Search for the cell housing the specified text and yield its (X, Y) center coordinate. 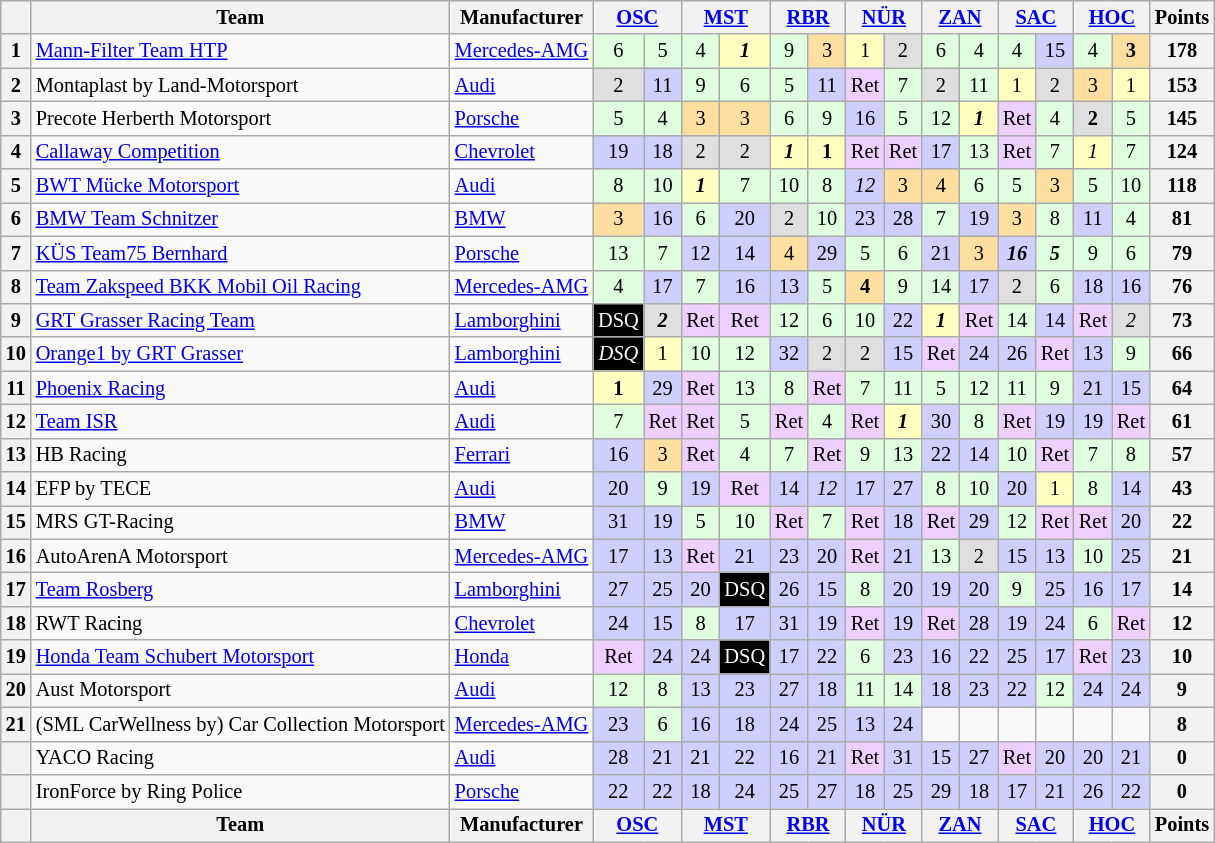
IronForce by Ring Police (240, 791)
Aust Motorsport (240, 690)
73 (1182, 320)
BWT Mücke Motorsport (240, 186)
76 (1182, 287)
MRS GT-Racing (240, 522)
Honda (522, 657)
66 (1182, 354)
81 (1182, 219)
GRT Grasser Racing Team (240, 320)
YACO Racing (240, 758)
Precote Herberth Motorsport (240, 118)
Team ISR (240, 421)
Ferrari (522, 455)
Team Rosberg (240, 589)
79 (1182, 253)
30 (941, 421)
RWT Racing (240, 623)
BMW Team Schnitzer (240, 219)
Phoenix Racing (240, 388)
57 (1182, 455)
118 (1182, 186)
153 (1182, 85)
43 (1182, 489)
EFP by TECE (240, 489)
KÜS Team75 Bernhard (240, 253)
Montaplast by Land-Motorsport (240, 85)
(SML CarWellness by) Car Collection Motorsport (240, 724)
Callaway Competition (240, 152)
Team Zakspeed BKK Mobil Oil Racing (240, 287)
Honda Team Schubert Motorsport (240, 657)
124 (1182, 152)
Orange1 by GRT Grasser (240, 354)
64 (1182, 388)
178 (1182, 51)
145 (1182, 118)
61 (1182, 421)
AutoArenA Motorsport (240, 556)
32 (789, 354)
HB Racing (240, 455)
Mann-Filter Team HTP (240, 51)
